Search for the cell housing the specified text and yield its [x, y] center coordinate. 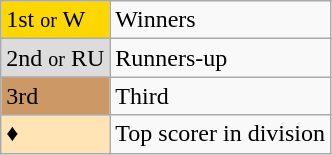
1st or W [56, 20]
3rd [56, 96]
Third [220, 96]
2nd or RU [56, 58]
Top scorer in division [220, 134]
Winners [220, 20]
♦ [56, 134]
Runners-up [220, 58]
